Determine the (X, Y) coordinate at the center of the cell enclosing the given text.  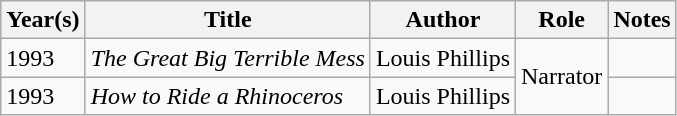
Author (442, 20)
Narrator (562, 77)
The Great Big Terrible Mess (228, 58)
Notes (642, 20)
Year(s) (43, 20)
Role (562, 20)
Title (228, 20)
How to Ride a Rhinoceros (228, 96)
